Capture the cell that displays the provided text and extract its [x, y] central coordinate. 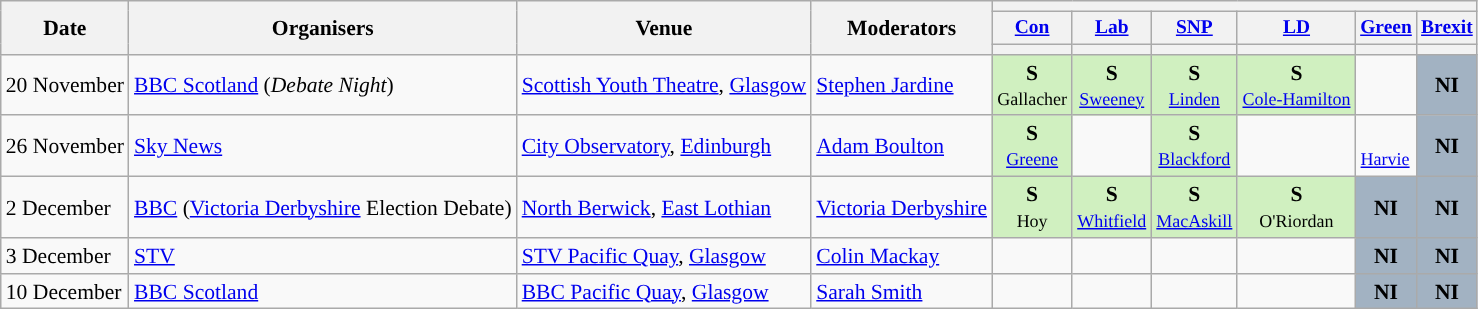
North Berwick, East Lothian [664, 208]
Moderators [902, 28]
Victoria Derbyshire [902, 208]
3 December [65, 256]
STV Pacific Quay, Glasgow [664, 256]
Lab [1112, 28]
BBC (Victoria Derbyshire Election Debate) [323, 208]
SLinden [1194, 86]
SWhitfield [1112, 208]
20 November [65, 86]
SMacAskill [1194, 208]
Colin Mackay [902, 256]
SNP [1194, 28]
Stephen Jardine [902, 86]
2 December [65, 208]
Adam Boulton [902, 146]
BBC Scotland (Debate Night) [323, 86]
26 November [65, 146]
SHoy [1032, 208]
SGreene [1032, 146]
Brexit [1446, 28]
Date [65, 28]
SO'Riordan [1296, 208]
City Observatory, Edinburgh [664, 146]
Sky News [323, 146]
Con [1032, 28]
Venue [664, 28]
SSweeney [1112, 86]
Organisers [323, 28]
Scottish Youth Theatre, Glasgow [664, 86]
LD [1296, 28]
Harvie [1386, 146]
SCole-Hamilton [1296, 86]
STV [323, 256]
SBlackford [1194, 146]
SGallacher [1032, 86]
Green [1386, 28]
